Find where the given text appears and provide that cell's center as (x, y) coordinate. 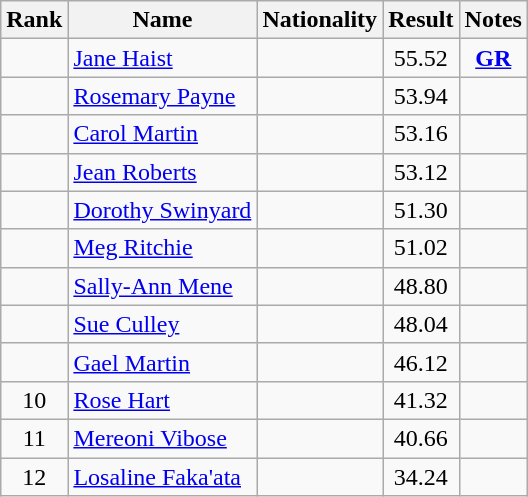
Rose Hart (162, 400)
Notes (493, 20)
GR (493, 58)
51.02 (421, 248)
53.12 (421, 172)
Carol Martin (162, 134)
Sue Culley (162, 324)
53.16 (421, 134)
46.12 (421, 362)
48.80 (421, 286)
Dorothy Swinyard (162, 210)
40.66 (421, 438)
34.24 (421, 477)
Mereoni Vibose (162, 438)
Meg Ritchie (162, 248)
48.04 (421, 324)
Losaline Faka'ata (162, 477)
Nationality (320, 20)
53.94 (421, 96)
Jane Haist (162, 58)
Jean Roberts (162, 172)
41.32 (421, 400)
55.52 (421, 58)
11 (34, 438)
Rank (34, 20)
Result (421, 20)
Rosemary Payne (162, 96)
Sally-Ann Mene (162, 286)
Name (162, 20)
51.30 (421, 210)
12 (34, 477)
10 (34, 400)
Gael Martin (162, 362)
